Search for the cell housing the specified text and yield its [X, Y] center coordinate. 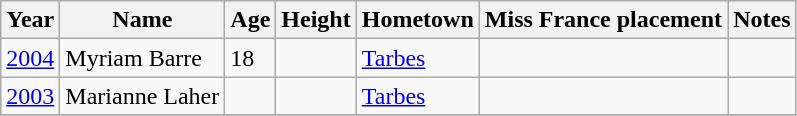
Age [250, 20]
Hometown [418, 20]
18 [250, 58]
Name [142, 20]
Height [316, 20]
Notes [762, 20]
2004 [30, 58]
Year [30, 20]
Miss France placement [603, 20]
Marianne Laher [142, 96]
Myriam Barre [142, 58]
2003 [30, 96]
